Return [x, y] of the center of cell containing provided text 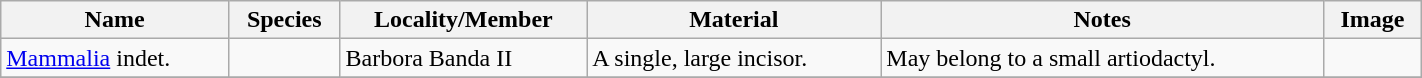
Material [734, 20]
A single, large incisor. [734, 58]
Mammalia indet. [115, 58]
Species [284, 20]
May belong to a small artiodactyl. [1102, 58]
Barbora Banda II [464, 58]
Image [1373, 20]
Name [115, 20]
Locality/Member [464, 20]
Notes [1102, 20]
